Scan for the cell matching the given text and deliver its [X, Y] coordinate at center. 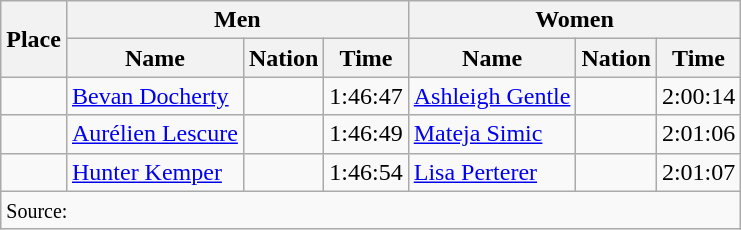
Source: [371, 210]
Place [34, 39]
1:46:54 [366, 172]
2:00:14 [698, 96]
Men [237, 20]
Ashleigh Gentle [492, 96]
2:01:06 [698, 134]
Women [574, 20]
Mateja Simic [492, 134]
1:46:47 [366, 96]
Lisa Perterer [492, 172]
Bevan Docherty [154, 96]
Aurélien Lescure [154, 134]
2:01:07 [698, 172]
1:46:49 [366, 134]
Hunter Kemper [154, 172]
